Detect which cell encompasses the target text, then output its [X, Y] center coordinate. 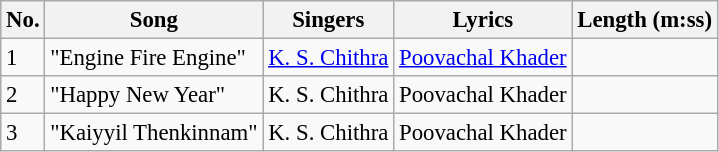
"Kaiyyil Thenkinnam" [154, 133]
Lyrics [483, 20]
No. [23, 20]
Length (m:ss) [644, 20]
1 [23, 58]
3 [23, 133]
Song [154, 20]
2 [23, 95]
Singers [328, 20]
"Happy New Year" [154, 95]
"Engine Fire Engine" [154, 58]
